Return the [X, Y] coordinate for the center point of the cell that contains the specified text.  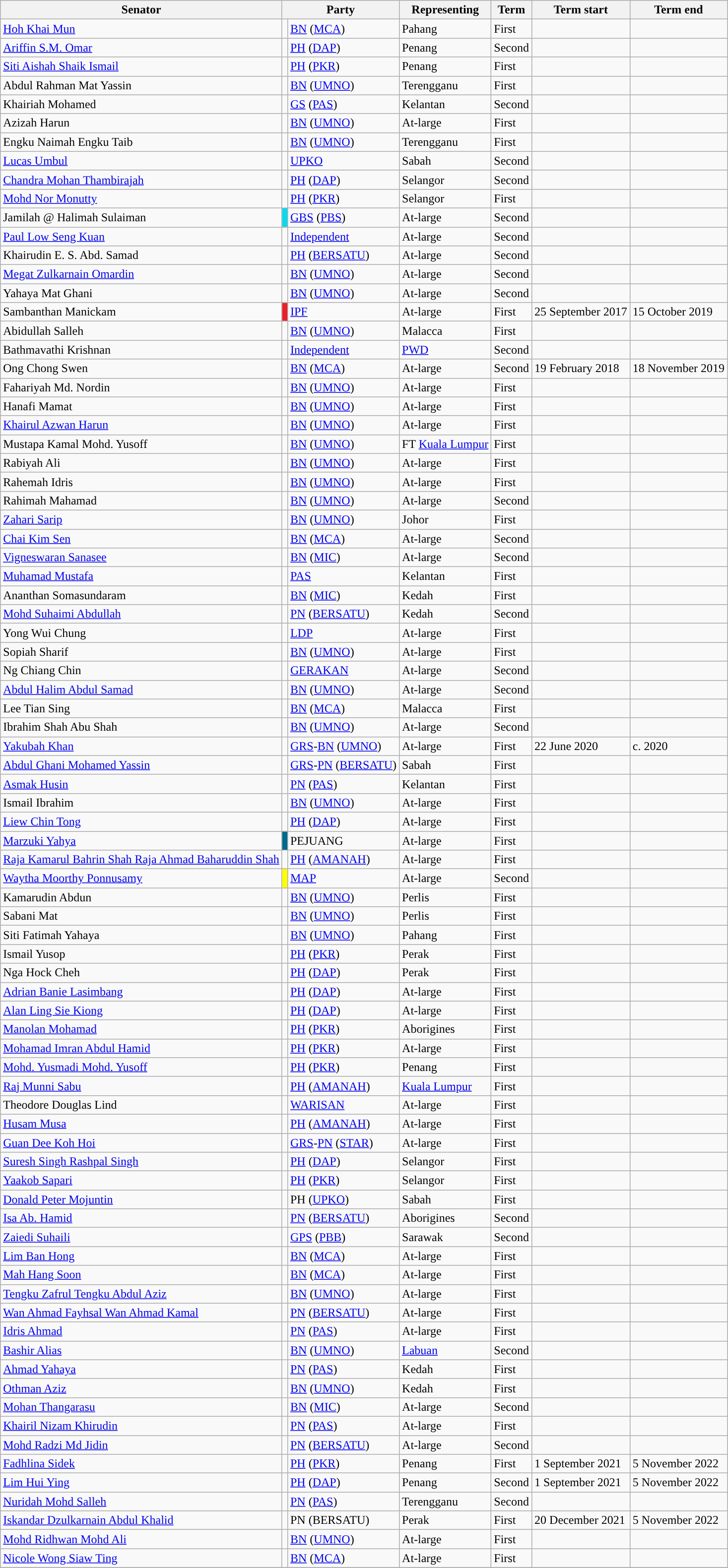
MAP [343, 878]
Sopiah Sharif [141, 652]
PH (BERSATU) [343, 255]
19 February 2018 [581, 369]
IPF [343, 312]
Mohd Nor Monutty [141, 198]
Chandra Mohan Thambirajah [141, 180]
Idris Ahmad [141, 1331]
GPS (PBB) [343, 1237]
Marzuki Yahya [141, 841]
Mohd. Yusmadi Mohd. Yusoff [141, 1067]
GERAKAN [343, 671]
Waytha Moorthy Ponnusamy [141, 878]
WARISAN [343, 1105]
Husam Musa [141, 1124]
22 June 2020 [581, 746]
Asmak Husin [141, 784]
LDP [343, 633]
GRS-PN (STAR) [343, 1142]
Johor [446, 519]
Mohd Suhaimi Abdullah [141, 614]
Liew Chin Tong [141, 821]
GRS-PN (BERSATU) [343, 765]
Wan Ahmad Fayhsal Wan Ahmad Kamal [141, 1313]
Kuala Lumpur [446, 1086]
Hanafi Mamat [141, 406]
Sabani Mat [141, 916]
Azizah Harun [141, 123]
Khairil Nizam Khirudin [141, 1426]
Lim Hui Ying [141, 1483]
Lim Ban Hong [141, 1256]
Term end [678, 10]
Rahimah Mahamad [141, 501]
c. 2020 [678, 746]
Zahari Sarip [141, 519]
Ong Chong Swen [141, 369]
Ismail Ibrahim [141, 803]
Khairudin E. S. Abd. Samad [141, 255]
15 October 2019 [678, 312]
Abdul Ghani Mohamed Yassin [141, 765]
Term [512, 10]
FT Kuala Lumpur [446, 444]
Mohd Radzi Md Jidin [141, 1445]
Ismail Yusop [141, 954]
PAS [343, 576]
Paul Low Seng Kuan [141, 237]
Kamarudin Abdun [141, 897]
Hoh Khai Mun [141, 29]
25 September 2017 [581, 312]
Suresh Singh Rashpal Singh [141, 1162]
Yahaya Mat Ghani [141, 293]
Abidullah Salleh [141, 331]
GRS-BN (UMNO) [343, 746]
PWD [446, 350]
Abdul Halim Abdul Samad [141, 690]
GS (PAS) [343, 104]
Siti Aishah Shaik Ismail [141, 66]
Guan Dee Koh Hoi [141, 1142]
GBS (PBS) [343, 217]
Bathmavathi Krishnan [141, 350]
PEJUANG [343, 841]
Iskandar Dzulkarnain Abdul Khalid [141, 1520]
Abdul Rahman Mat Yassin [141, 85]
Theodore Douglas Lind [141, 1105]
18 November 2019 [678, 369]
Mohan Thangarasu [141, 1407]
Term start [581, 10]
Nicole Wong Siaw Ting [141, 1558]
Lucas Umbul [141, 161]
Senator [141, 10]
Ng Chiang Chin [141, 671]
Representing [446, 10]
20 December 2021 [581, 1520]
Bashir Alias [141, 1350]
Rabiyah Ali [141, 463]
Zaiedi Suhaili [141, 1237]
Party [340, 10]
Othman Aziz [141, 1388]
Nga Hock Cheh [141, 973]
Adrian Banie Lasimbang [141, 992]
Jamilah @ Halimah Sulaiman [141, 217]
Engku Naimah Engku Taib [141, 142]
Yakubah Khan [141, 746]
Vigneswaran Sanasee [141, 558]
Megat Zulkarnain Omardin [141, 274]
Ananthan Somasundaram [141, 595]
Manolan Mohamad [141, 1029]
Ahmad Yahaya [141, 1369]
PH (UPKO) [343, 1199]
Ibrahim Shah Abu Shah [141, 727]
Mustapa Kamal Mohd. Yusoff [141, 444]
Isa Ab. Hamid [141, 1218]
Khairul Azwan Harun [141, 425]
Fadhlina Sidek [141, 1464]
UPKO [343, 161]
Rahemah Idris [141, 482]
Mohamad Imran Abdul Hamid [141, 1048]
Sarawak [446, 1237]
Yong Wui Chung [141, 633]
Ariffin S.M. Omar [141, 48]
Sambanthan Manickam [141, 312]
Chai Kim Sen [141, 538]
Tengku Zafrul Tengku Abdul Aziz [141, 1294]
Mohd Ridhwan Mohd Ali [141, 1539]
Raj Munni Sabu [141, 1086]
Siti Fatimah Yahaya [141, 935]
Nuridah Mohd Salleh [141, 1502]
Khairiah Mohamed [141, 104]
Lee Tian Sing [141, 708]
Mah Hang Soon [141, 1275]
Yaakob Sapari [141, 1181]
Raja Kamarul Bahrin Shah Raja Ahmad Baharuddin Shah [141, 860]
Alan Ling Sie Kiong [141, 1010]
Fahariyah Md. Nordin [141, 387]
Muhamad Mustafa [141, 576]
Donald Peter Mojuntin [141, 1199]
Labuan [446, 1350]
